From the cell containing the given text, extract its center point as [x, y] coordinate. 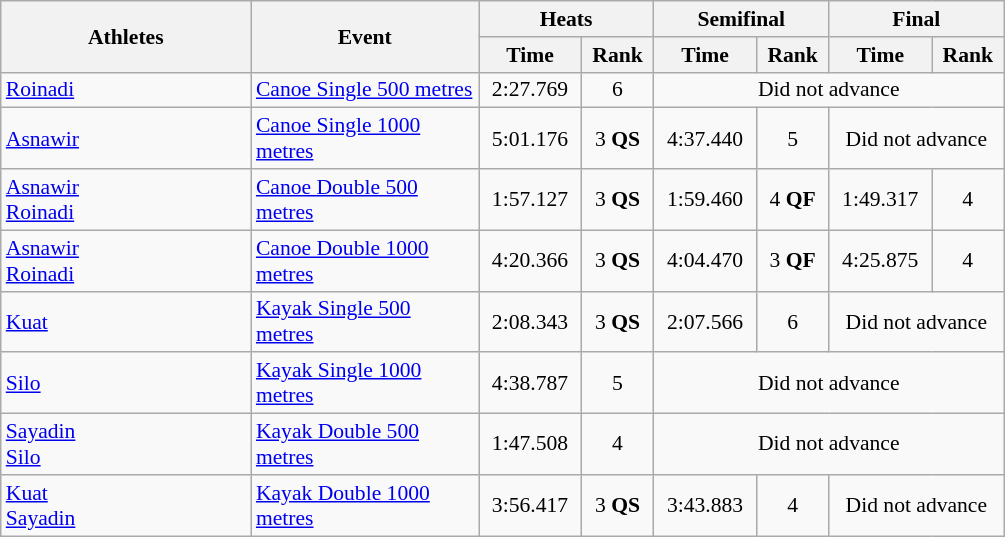
3:56.417 [530, 506]
Heats [566, 19]
1:57.127 [530, 200]
Athletes [126, 36]
4 QF [793, 200]
Kayak Single 1000 metres [365, 384]
Kuat Sayadin [126, 506]
3 QF [793, 260]
4:20.366 [530, 260]
Canoe Double 1000 metres [365, 260]
4:37.440 [706, 138]
5:01.176 [530, 138]
Semifinal [742, 19]
Silo [126, 384]
2:08.343 [530, 322]
1:59.460 [706, 200]
2:07.566 [706, 322]
Canoe Single 1000 metres [365, 138]
4:04.470 [706, 260]
Kuat [126, 322]
Kayak Double 500 metres [365, 444]
Event [365, 36]
1:47.508 [530, 444]
1:49.317 [880, 200]
Kayak Single 500 metres [365, 322]
2:27.769 [530, 90]
Canoe Single 500 metres [365, 90]
Asnawir [126, 138]
Roinadi [126, 90]
Final [916, 19]
Canoe Double 500 metres [365, 200]
Sayadin Silo [126, 444]
3:43.883 [706, 506]
4:38.787 [530, 384]
Kayak Double 1000 metres [365, 506]
4:25.875 [880, 260]
